Scan for the cell matching the given text and deliver its [X, Y] coordinate at center. 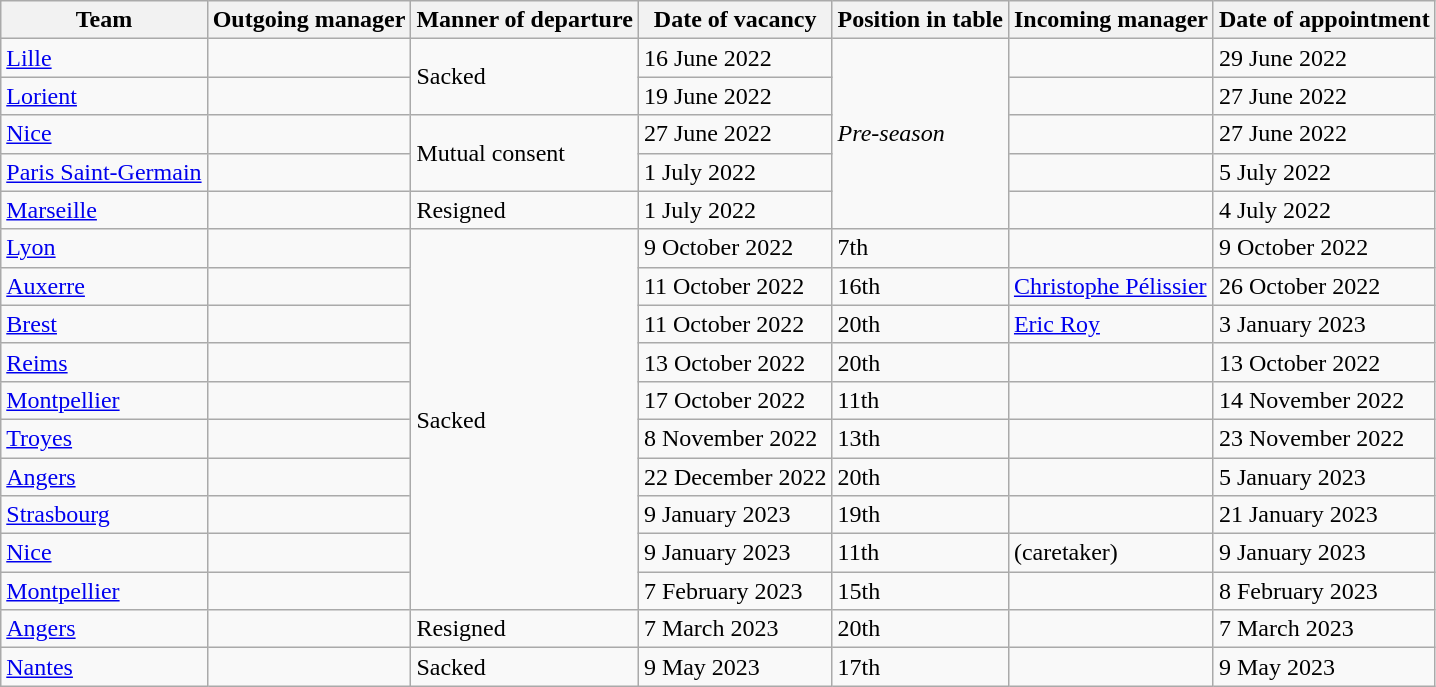
26 October 2022 [1324, 286]
8 November 2022 [735, 438]
23 November 2022 [1324, 438]
Lille [104, 58]
Strasbourg [104, 515]
Mutual consent [524, 153]
7 February 2023 [735, 591]
13th [920, 438]
22 December 2022 [735, 477]
14 November 2022 [1324, 400]
Date of appointment [1324, 20]
Paris Saint-Germain [104, 172]
16 June 2022 [735, 58]
8 February 2023 [1324, 591]
16th [920, 286]
29 June 2022 [1324, 58]
5 January 2023 [1324, 477]
5 July 2022 [1324, 172]
17 October 2022 [735, 400]
15th [920, 591]
Lorient [104, 96]
Auxerre [104, 286]
21 January 2023 [1324, 515]
Brest [104, 324]
Incoming manager [1110, 20]
19 June 2022 [735, 96]
Manner of departure [524, 20]
Eric Roy [1110, 324]
Troyes [104, 438]
Reims [104, 362]
Date of vacancy [735, 20]
Team [104, 20]
Pre-season [920, 134]
4 July 2022 [1324, 210]
19th [920, 515]
Marseille [104, 210]
3 January 2023 [1324, 324]
7th [920, 248]
(caretaker) [1110, 553]
Outgoing manager [309, 20]
Christophe Pélissier [1110, 286]
Position in table [920, 20]
Nantes [104, 667]
Lyon [104, 248]
17th [920, 667]
